Extract the (X, Y) coordinate from the center of the cell holding the provided text.  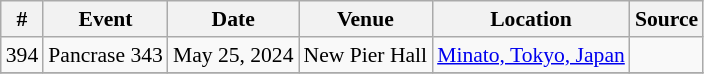
Event (106, 19)
Date (234, 19)
Source (666, 19)
New Pier Hall (366, 55)
Pancrase 343 (106, 55)
# (22, 19)
394 (22, 55)
Venue (366, 19)
Minato, Tokyo, Japan (531, 55)
Location (531, 19)
May 25, 2024 (234, 55)
